Pinpoint the cell where the given text exists, returning its [X, Y] midpoint coordinate. 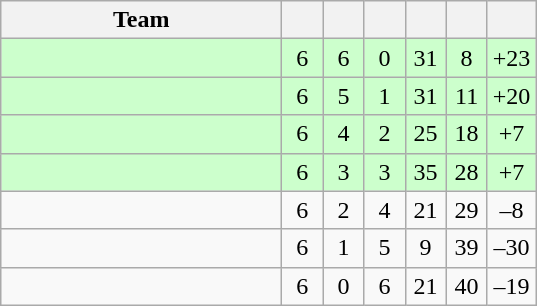
–19 [512, 286]
40 [466, 286]
9 [426, 248]
+23 [512, 58]
18 [466, 134]
29 [466, 210]
8 [466, 58]
35 [426, 172]
–8 [512, 210]
+20 [512, 96]
11 [466, 96]
–30 [512, 248]
28 [466, 172]
39 [466, 248]
Team [142, 20]
25 [426, 134]
